From the cell containing the given text, extract its center point as [X, Y] coordinate. 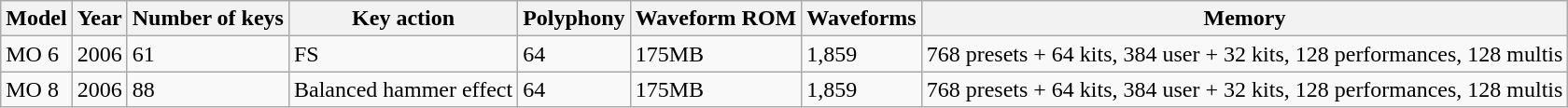
Polyphony [574, 19]
Balanced hammer effect [403, 89]
Year [99, 19]
Model [36, 19]
61 [207, 54]
Waveforms [861, 19]
Waveform ROM [716, 19]
FS [403, 54]
MO 8 [36, 89]
88 [207, 89]
MO 6 [36, 54]
Key action [403, 19]
Number of keys [207, 19]
Memory [1245, 19]
